Capture the cell that displays the provided text and extract its [x, y] central coordinate. 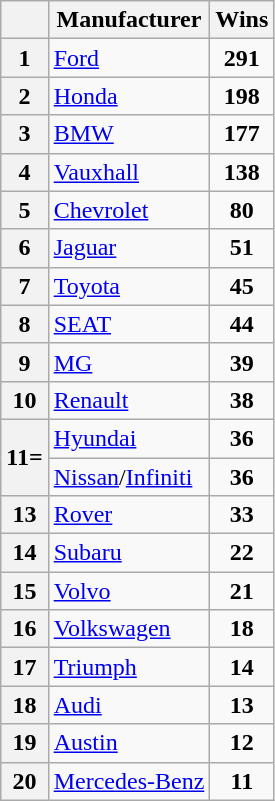
Honda [129, 96]
39 [242, 362]
2 [24, 96]
177 [242, 134]
Volvo [129, 591]
138 [242, 172]
38 [242, 400]
Manufacturer [129, 20]
Volkswagen [129, 629]
Subaru [129, 553]
9 [24, 362]
22 [242, 553]
SEAT [129, 324]
Chevrolet [129, 210]
Rover [129, 515]
Wins [242, 20]
3 [24, 134]
1 [24, 58]
12 [242, 743]
11= [24, 457]
21 [242, 591]
10 [24, 400]
15 [24, 591]
Austin [129, 743]
198 [242, 96]
Vauxhall [129, 172]
Jaguar [129, 248]
BMW [129, 134]
291 [242, 58]
Hyundai [129, 438]
Audi [129, 705]
Triumph [129, 667]
4 [24, 172]
17 [24, 667]
Ford [129, 58]
Nissan/Infiniti [129, 477]
Mercedes-Benz [129, 781]
45 [242, 286]
Toyota [129, 286]
51 [242, 248]
8 [24, 324]
80 [242, 210]
19 [24, 743]
7 [24, 286]
33 [242, 515]
11 [242, 781]
Renault [129, 400]
44 [242, 324]
MG [129, 362]
5 [24, 210]
16 [24, 629]
6 [24, 248]
20 [24, 781]
